Extract the [X, Y] coordinate from the center of the cell holding the provided text.  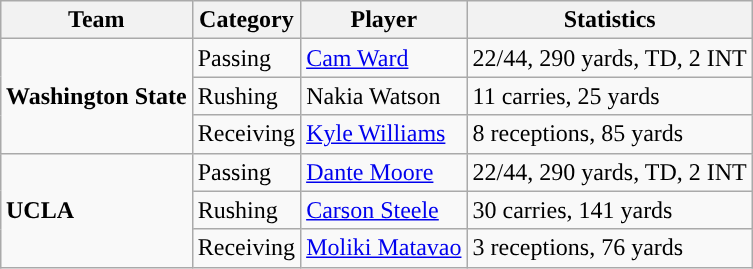
8 receptions, 85 yards [610, 134]
Dante Moore [384, 172]
UCLA [96, 210]
3 receptions, 76 yards [610, 248]
Washington State [96, 96]
Category [246, 20]
Cam Ward [384, 58]
Carson Steele [384, 210]
Player [384, 20]
Nakia Watson [384, 96]
30 carries, 141 yards [610, 210]
Team [96, 20]
Statistics [610, 20]
Moliki Matavao [384, 248]
Kyle Williams [384, 134]
11 carries, 25 yards [610, 96]
